Provide the [X, Y] coordinate of the cell's center where the given text is located.  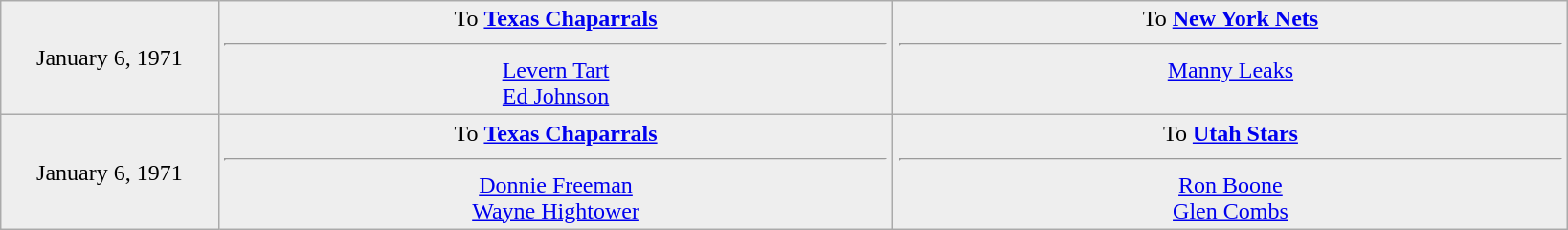
To New York NetsManny Leaks [1231, 57]
To Texas ChaparralsDonnie FreemanWayne Hightower [555, 172]
To Texas ChaparralsLevern TartEd Johnson [555, 57]
To Utah StarsRon BooneGlen Combs [1231, 172]
